Output the [x, y] coordinate of the center of the cell containing the given text.  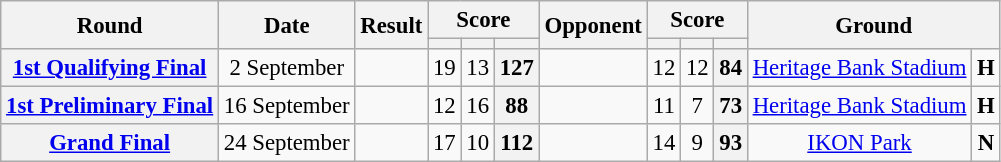
N [986, 143]
1st Preliminary Final [110, 106]
88 [516, 106]
Ground [874, 25]
127 [516, 68]
11 [664, 106]
9 [698, 143]
13 [478, 68]
10 [478, 143]
112 [516, 143]
73 [730, 106]
17 [444, 143]
2 September [286, 68]
84 [730, 68]
16 [478, 106]
Grand Final [110, 143]
Result [392, 25]
93 [730, 143]
IKON Park [859, 143]
7 [698, 106]
Opponent [593, 25]
14 [664, 143]
24 September [286, 143]
Round [110, 25]
16 September [286, 106]
1st Qualifying Final [110, 68]
19 [444, 68]
Date [286, 25]
